Output the [x, y] coordinate of the center of the cell containing the given text.  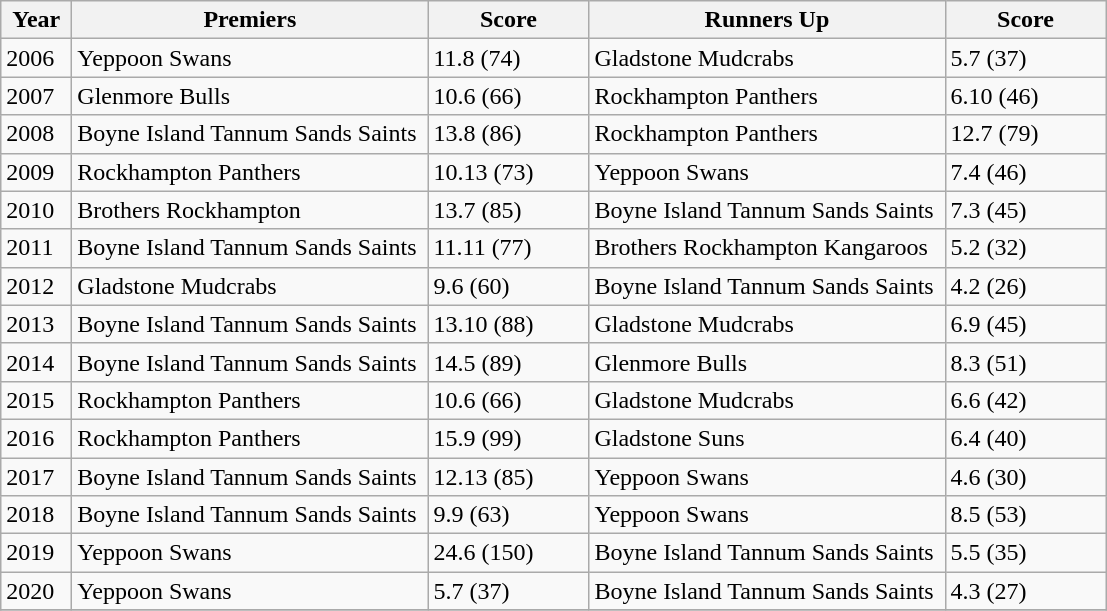
6.6 (42) [1026, 400]
2015 [36, 400]
2009 [36, 172]
2016 [36, 438]
14.5 (89) [508, 362]
2017 [36, 477]
9.6 (60) [508, 286]
4.6 (30) [1026, 477]
5.2 (32) [1026, 248]
11.8 (74) [508, 58]
13.8 (86) [508, 134]
10.13 (73) [508, 172]
2018 [36, 515]
4.3 (27) [1026, 591]
Premiers [250, 20]
6.9 (45) [1026, 324]
8.5 (53) [1026, 515]
2012 [36, 286]
11.11 (77) [508, 248]
7.4 (46) [1026, 172]
6.10 (46) [1026, 96]
2020 [36, 591]
13.7 (85) [508, 210]
2008 [36, 134]
8.3 (51) [1026, 362]
2013 [36, 324]
5.5 (35) [1026, 553]
7.3 (45) [1026, 210]
12.13 (85) [508, 477]
2019 [36, 553]
24.6 (150) [508, 553]
Brothers Rockhampton [250, 210]
2011 [36, 248]
2014 [36, 362]
6.4 (40) [1026, 438]
9.9 (63) [508, 515]
2007 [36, 96]
2010 [36, 210]
Runners Up [767, 20]
12.7 (79) [1026, 134]
13.10 (88) [508, 324]
2006 [36, 58]
Year [36, 20]
15.9 (99) [508, 438]
Brothers Rockhampton Kangaroos [767, 248]
Gladstone Suns [767, 438]
4.2 (26) [1026, 286]
